Return [X, Y] of the center of cell containing provided text 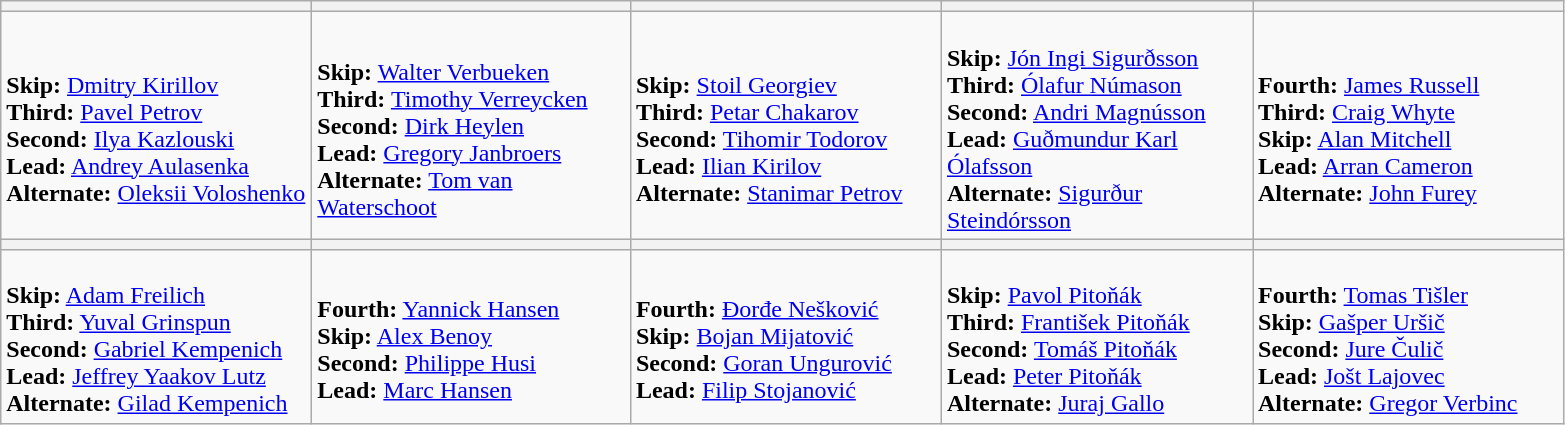
Fourth: Đorđe Nešković Skip: Bojan Mijatović Second: Goran Ungurović Lead: Filip Stojanović [786, 336]
Skip: Jón Ingi Sigurðsson Third: Ólafur Númason Second: Andri Magnússon Lead: Guðmundur Karl Ólafsson Alternate: Sigurður Steindórsson [1096, 126]
Fourth: Yannick Hansen Skip: Alex Benoy Second: Philippe Husi Lead: Marc Hansen [472, 336]
Skip: Dmitry Kirillov Third: Pavel Petrov Second: Ilya Kazlouski Lead: Andrey Aulasenka Alternate: Oleksii Voloshenko [156, 126]
Fourth: Tomas Tišler Skip: Gašper Uršič Second: Jure Čulič Lead: Jošt Lajovec Alternate: Gregor Verbinc [1408, 336]
Skip: Adam Freilich Third: Yuval Grinspun Second: Gabriel Kempenich Lead: Jeffrey Yaakov Lutz Alternate: Gilad Kempenich [156, 336]
Skip: Walter Verbueken Third: Timothy Verreycken Second: Dirk Heylen Lead: Gregory Janbroers Alternate: Tom van Waterschoot [472, 126]
Fourth: James Russell Third: Craig Whyte Skip: Alan Mitchell Lead: Arran Cameron Alternate: John Furey [1408, 126]
Skip: Stoil Georgiev Third: Petar Chakarov Second: Tihomir Todorov Lead: Ilian Kirilov Alternate: Stanimar Petrov [786, 126]
Skip: Pavol Pitoňák Third: František Pitoňák Second: Tomáš Pitoňák Lead: Peter Pitoňák Alternate: Juraj Gallo [1096, 336]
